Search for the cell housing the specified text and yield its (x, y) center coordinate. 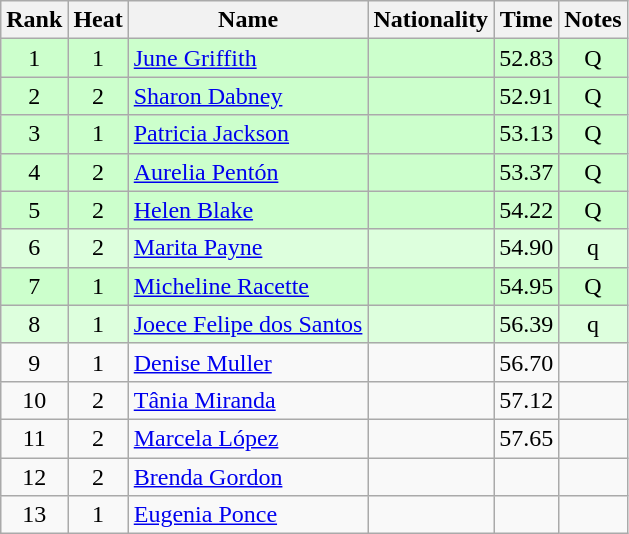
53.37 (526, 172)
June Griffith (248, 58)
Sharon Dabney (248, 96)
Aurelia Pentón (248, 172)
6 (34, 248)
54.90 (526, 248)
Joece Felipe dos Santos (248, 324)
Patricia Jackson (248, 134)
Eugenia Ponce (248, 515)
56.70 (526, 362)
Nationality (431, 20)
12 (34, 477)
54.95 (526, 286)
54.22 (526, 210)
9 (34, 362)
5 (34, 210)
Heat (98, 20)
52.91 (526, 96)
Rank (34, 20)
Notes (593, 20)
7 (34, 286)
53.13 (526, 134)
11 (34, 438)
8 (34, 324)
57.65 (526, 438)
Time (526, 20)
56.39 (526, 324)
Brenda Gordon (248, 477)
Denise Muller (248, 362)
13 (34, 515)
Helen Blake (248, 210)
4 (34, 172)
Name (248, 20)
Tânia Miranda (248, 400)
10 (34, 400)
57.12 (526, 400)
Marcela López (248, 438)
52.83 (526, 58)
3 (34, 134)
Marita Payne (248, 248)
Micheline Racette (248, 286)
